For the text-containing cell, return its midpoint in (X, Y) coordinate format. 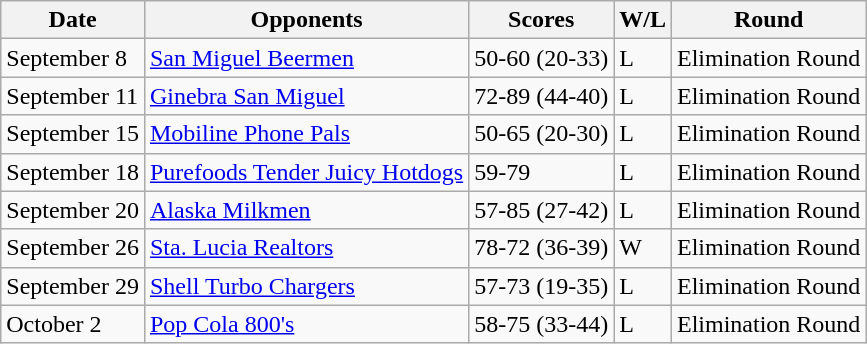
Alaska Milkmen (306, 210)
59-79 (542, 172)
San Miguel Beermen (306, 58)
Round (768, 20)
September 20 (73, 210)
September 15 (73, 134)
September 29 (73, 286)
57-73 (19-35) (542, 286)
W (643, 248)
72-89 (44-40) (542, 96)
October 2 (73, 324)
W/L (643, 20)
78-72 (36-39) (542, 248)
Sta. Lucia Realtors (306, 248)
Purefoods Tender Juicy Hotdogs (306, 172)
50-65 (20-30) (542, 134)
September 18 (73, 172)
Ginebra San Miguel (306, 96)
58-75 (33-44) (542, 324)
September 8 (73, 58)
57-85 (27-42) (542, 210)
Pop Cola 800's (306, 324)
Shell Turbo Chargers (306, 286)
Mobiline Phone Pals (306, 134)
Opponents (306, 20)
September 11 (73, 96)
50-60 (20-33) (542, 58)
Scores (542, 20)
Date (73, 20)
September 26 (73, 248)
